Determine the (X, Y) coordinate at the center of the cell enclosing the given text.  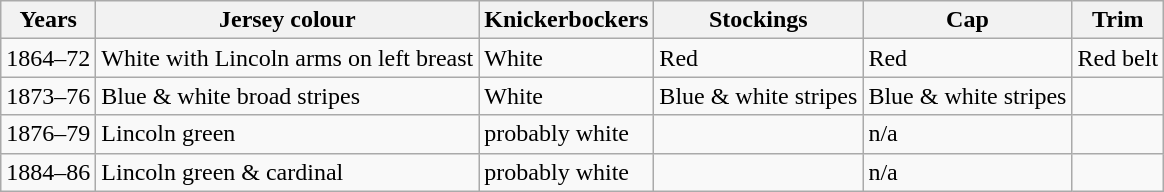
White with Lincoln arms on left breast (288, 58)
1876–79 (48, 134)
1884–86 (48, 172)
Years (48, 20)
Lincoln green & cardinal (288, 172)
Stockings (758, 20)
Cap (968, 20)
Trim (1118, 20)
Jersey colour (288, 20)
Knickerbockers (566, 20)
1864–72 (48, 58)
1873–76 (48, 96)
Blue & white broad stripes (288, 96)
Lincoln green (288, 134)
Red belt (1118, 58)
